Detect which cell encompasses the target text, then output its (x, y) center coordinate. 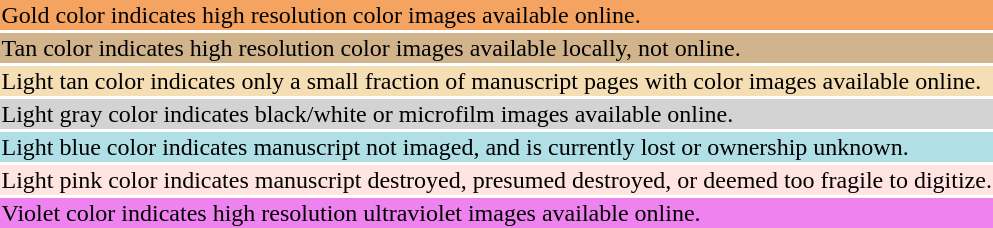
Violet color indicates high resolution ultraviolet images available online. (496, 213)
Light tan color indicates only a small fraction of manuscript pages with color images available online. (496, 81)
Gold color indicates high resolution color images available online. (496, 15)
Tan color indicates high resolution color images available locally, not online. (496, 48)
Light gray color indicates black/white or microfilm images available online. (496, 114)
Light blue color indicates manuscript not imaged, and is currently lost or ownership unknown. (496, 147)
Light pink color indicates manuscript destroyed, presumed destroyed, or deemed too fragile to digitize. (496, 180)
